Find where the given text appears and provide that cell's center as [X, Y] coordinate. 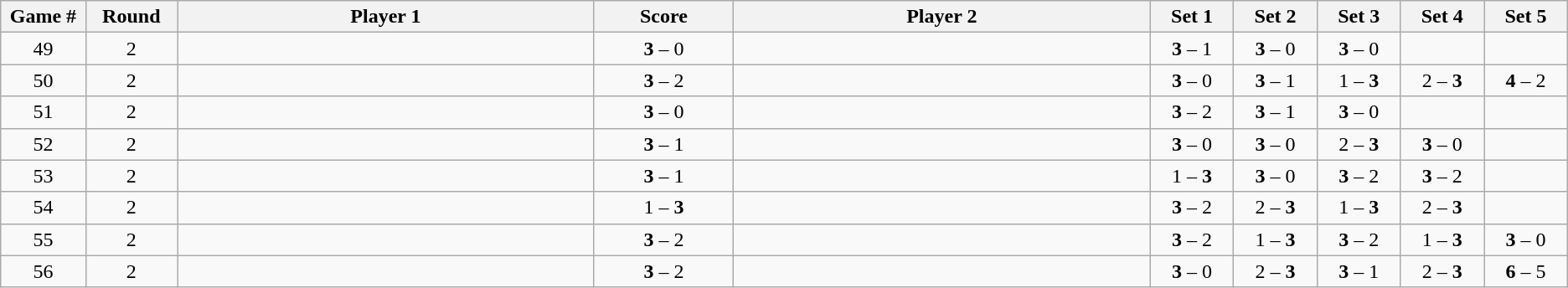
6 – 5 [1526, 271]
53 [44, 176]
Score [663, 17]
Set 3 [1359, 17]
Set 4 [1442, 17]
51 [44, 112]
52 [44, 144]
55 [44, 239]
Set 5 [1526, 17]
54 [44, 208]
Player 2 [941, 17]
Round [131, 17]
Set 2 [1276, 17]
50 [44, 80]
Game # [44, 17]
Player 1 [386, 17]
Set 1 [1192, 17]
4 – 2 [1526, 80]
56 [44, 271]
49 [44, 49]
